Provide the (X, Y) coordinate of the cell's center where the given text is located.  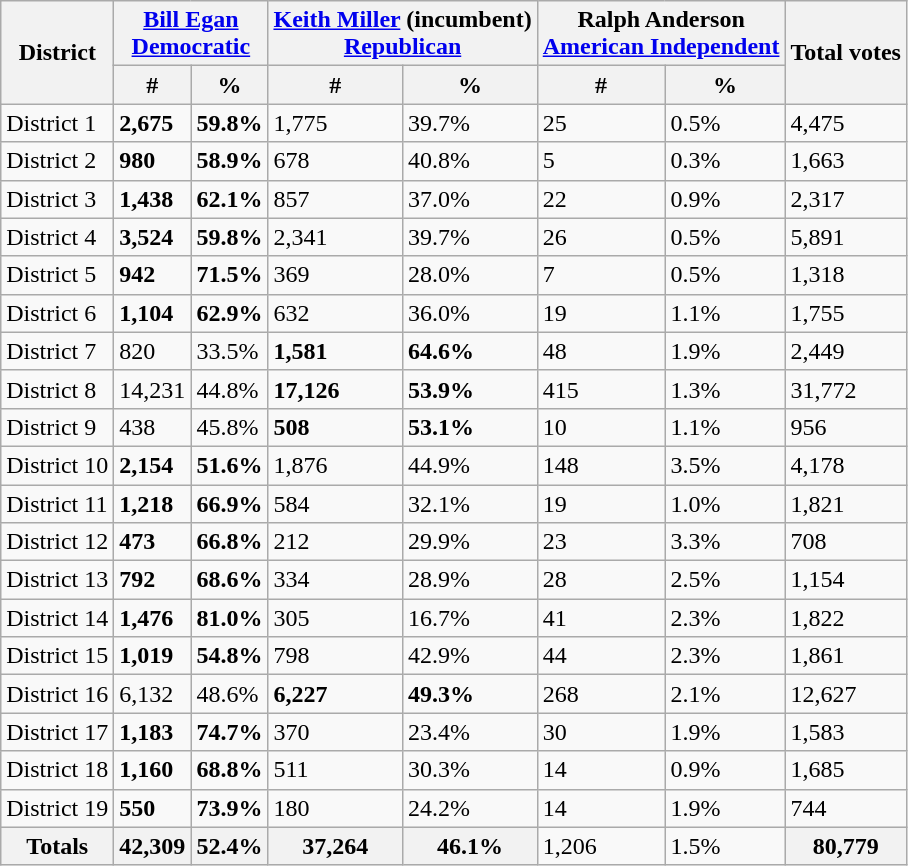
508 (336, 427)
1,104 (152, 313)
District 19 (58, 808)
45.8% (230, 427)
62.1% (230, 199)
33.5% (230, 351)
23.4% (470, 732)
1,821 (846, 503)
District 9 (58, 427)
68.6% (230, 580)
678 (336, 161)
5,891 (846, 237)
Totals (58, 846)
29.9% (470, 542)
3.5% (725, 465)
62.9% (230, 313)
942 (152, 275)
14,231 (152, 389)
632 (336, 313)
2,341 (336, 237)
1,183 (152, 732)
305 (336, 618)
6,132 (152, 694)
40.8% (470, 161)
District 4 (58, 237)
81.0% (230, 618)
Keith Miller (incumbent)Republican (402, 34)
District 5 (58, 275)
511 (336, 770)
46.1% (470, 846)
66.9% (230, 503)
1,775 (336, 123)
64.6% (470, 351)
0.3% (725, 161)
1,685 (846, 770)
22 (601, 199)
25 (601, 123)
820 (152, 351)
1.0% (725, 503)
District 18 (58, 770)
2,449 (846, 351)
42,309 (152, 846)
2.5% (725, 580)
1.3% (725, 389)
1,476 (152, 618)
16.7% (470, 618)
74.7% (230, 732)
1,755 (846, 313)
2,317 (846, 199)
51.6% (230, 465)
212 (336, 542)
44 (601, 656)
584 (336, 503)
744 (846, 808)
473 (152, 542)
44.8% (230, 389)
12,627 (846, 694)
District 15 (58, 656)
23 (601, 542)
District (58, 52)
30 (601, 732)
24.2% (470, 808)
148 (601, 465)
1,206 (601, 846)
32.1% (470, 503)
26 (601, 237)
5 (601, 161)
37.0% (470, 199)
980 (152, 161)
6,227 (336, 694)
48.6% (230, 694)
550 (152, 808)
31,772 (846, 389)
17,126 (336, 389)
334 (336, 580)
1,438 (152, 199)
28.9% (470, 580)
2,154 (152, 465)
58.9% (230, 161)
73.9% (230, 808)
438 (152, 427)
District 14 (58, 618)
1,822 (846, 618)
370 (336, 732)
3.3% (725, 542)
66.8% (230, 542)
Total votes (846, 52)
80,779 (846, 846)
1,861 (846, 656)
District 17 (58, 732)
52.4% (230, 846)
41 (601, 618)
1,663 (846, 161)
1,019 (152, 656)
44.9% (470, 465)
1,583 (846, 732)
District 10 (58, 465)
71.5% (230, 275)
Ralph AndersonAmerican Independent (661, 34)
1,318 (846, 275)
369 (336, 275)
1,160 (152, 770)
37,264 (336, 846)
28.0% (470, 275)
180 (336, 808)
District 1 (58, 123)
30.3% (470, 770)
2,675 (152, 123)
1,876 (336, 465)
42.9% (470, 656)
28 (601, 580)
48 (601, 351)
36.0% (470, 313)
10 (601, 427)
District 13 (58, 580)
4,475 (846, 123)
District 16 (58, 694)
792 (152, 580)
956 (846, 427)
53.9% (470, 389)
415 (601, 389)
54.8% (230, 656)
4,178 (846, 465)
District 2 (58, 161)
3,524 (152, 237)
708 (846, 542)
Bill EganDemocratic (191, 34)
49.3% (470, 694)
798 (336, 656)
1,581 (336, 351)
1,218 (152, 503)
1,154 (846, 580)
District 7 (58, 351)
District 11 (58, 503)
District 6 (58, 313)
268 (601, 694)
857 (336, 199)
District 12 (58, 542)
68.8% (230, 770)
2.1% (725, 694)
53.1% (470, 427)
District 8 (58, 389)
1.5% (725, 846)
7 (601, 275)
District 3 (58, 199)
